Return the [x, y] coordinate for the center point of the cell that contains the specified text.  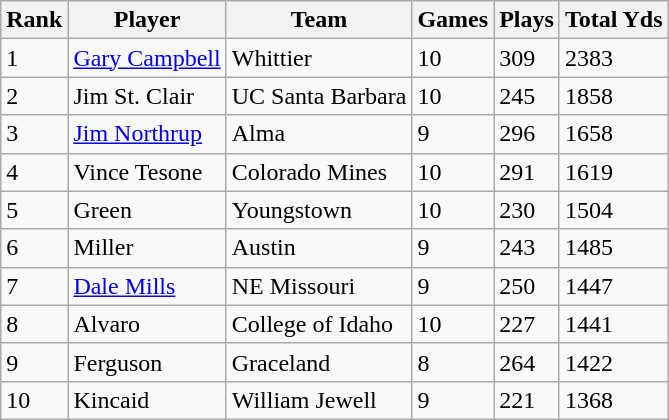
250 [527, 286]
Jim Northrup [147, 134]
221 [527, 400]
309 [527, 58]
4 [34, 172]
1422 [614, 362]
Dale Mills [147, 286]
1658 [614, 134]
1 [34, 58]
291 [527, 172]
NE Missouri [319, 286]
7 [34, 286]
3 [34, 134]
Player [147, 20]
1504 [614, 210]
Kincaid [147, 400]
264 [527, 362]
296 [527, 134]
1441 [614, 324]
Plays [527, 20]
1368 [614, 400]
Alvaro [147, 324]
Youngstown [319, 210]
Miller [147, 248]
Austin [319, 248]
230 [527, 210]
College of Idaho [319, 324]
Gary Campbell [147, 58]
Team [319, 20]
Jim St. Clair [147, 96]
2383 [614, 58]
Graceland [319, 362]
William Jewell [319, 400]
Total Yds [614, 20]
1485 [614, 248]
245 [527, 96]
Green [147, 210]
Games [453, 20]
Whittier [319, 58]
Colorado Mines [319, 172]
1447 [614, 286]
1858 [614, 96]
227 [527, 324]
Ferguson [147, 362]
Alma [319, 134]
243 [527, 248]
5 [34, 210]
2 [34, 96]
UC Santa Barbara [319, 96]
Rank [34, 20]
1619 [614, 172]
6 [34, 248]
Vince Tesone [147, 172]
